From the cell containing the given text, extract its center point as [x, y] coordinate. 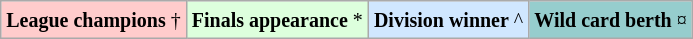
Wild card berth ¤ [610, 20]
Finals appearance * [277, 20]
League champions † [94, 20]
Division winner ^ [448, 20]
